From the cell containing the given text, extract its center point as (x, y) coordinate. 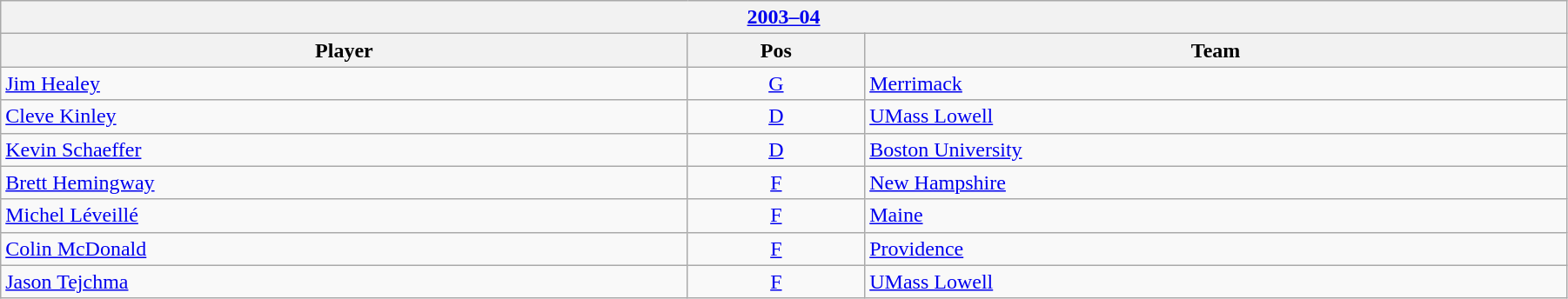
G (776, 83)
Jason Tejchma (345, 282)
Jim Healey (345, 83)
Pos (776, 50)
Colin McDonald (345, 249)
Merrimack (1216, 83)
Michel Léveillé (345, 216)
Maine (1216, 216)
Providence (1216, 249)
2003–04 (784, 17)
Cleve Kinley (345, 116)
Boston University (1216, 149)
Player (345, 50)
Brett Hemingway (345, 183)
New Hampshire (1216, 183)
Team (1216, 50)
Kevin Schaeffer (345, 149)
